For the text-containing cell, return its midpoint in (x, y) coordinate format. 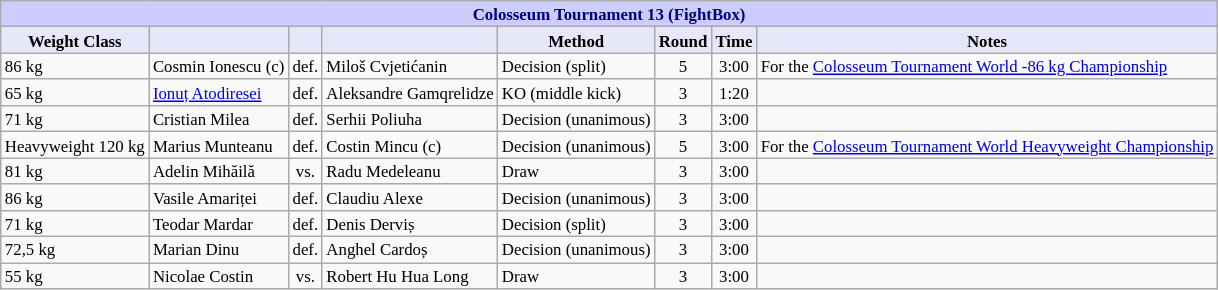
Method (576, 40)
Denis Derviș (410, 224)
65 kg (75, 93)
KO (middle kick) (576, 93)
Robert Hu Hua Long (410, 276)
55 kg (75, 276)
72,5 kg (75, 250)
Vasile Amariței (219, 197)
Nicolae Costin (219, 276)
For the Colosseum Tournament World -86 kg Championship (988, 66)
Cristian Milea (219, 119)
Ionuț Atodiresei (219, 93)
Marius Munteanu (219, 145)
Time (734, 40)
Miloš Cvjetićanin (410, 66)
Serhii Poliuha (410, 119)
Aleksandre Gamqrelidze (410, 93)
Round (684, 40)
Cosmin Ionescu (c) (219, 66)
1:20 (734, 93)
Anghel Cardoș (410, 250)
Marian Dinu (219, 250)
Notes (988, 40)
For the Colosseum Tournament World Heavyweight Championship (988, 145)
Costin Mincu (c) (410, 145)
Heavyweight 120 kg (75, 145)
Colosseum Tournament 13 (FightBox) (610, 14)
81 kg (75, 171)
Claudiu Alexe (410, 197)
Weight Class (75, 40)
Adelin Mihăilă (219, 171)
Teodar Mardar (219, 224)
Radu Medeleanu (410, 171)
